For the text-containing cell, return its midpoint in [x, y] coordinate format. 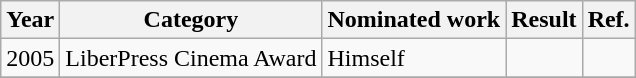
2005 [30, 58]
Result [544, 20]
Category [191, 20]
Ref. [608, 20]
Nominated work [414, 20]
Himself [414, 58]
Year [30, 20]
LiberPress Cinema Award [191, 58]
